Scan for the cell matching the given text and deliver its (x, y) coordinate at center. 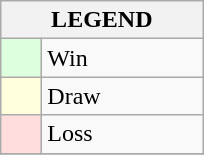
LEGEND (102, 20)
Win (122, 58)
Loss (122, 134)
Draw (122, 96)
